Determine the [x, y] coordinate at the center of the cell enclosing the given text.  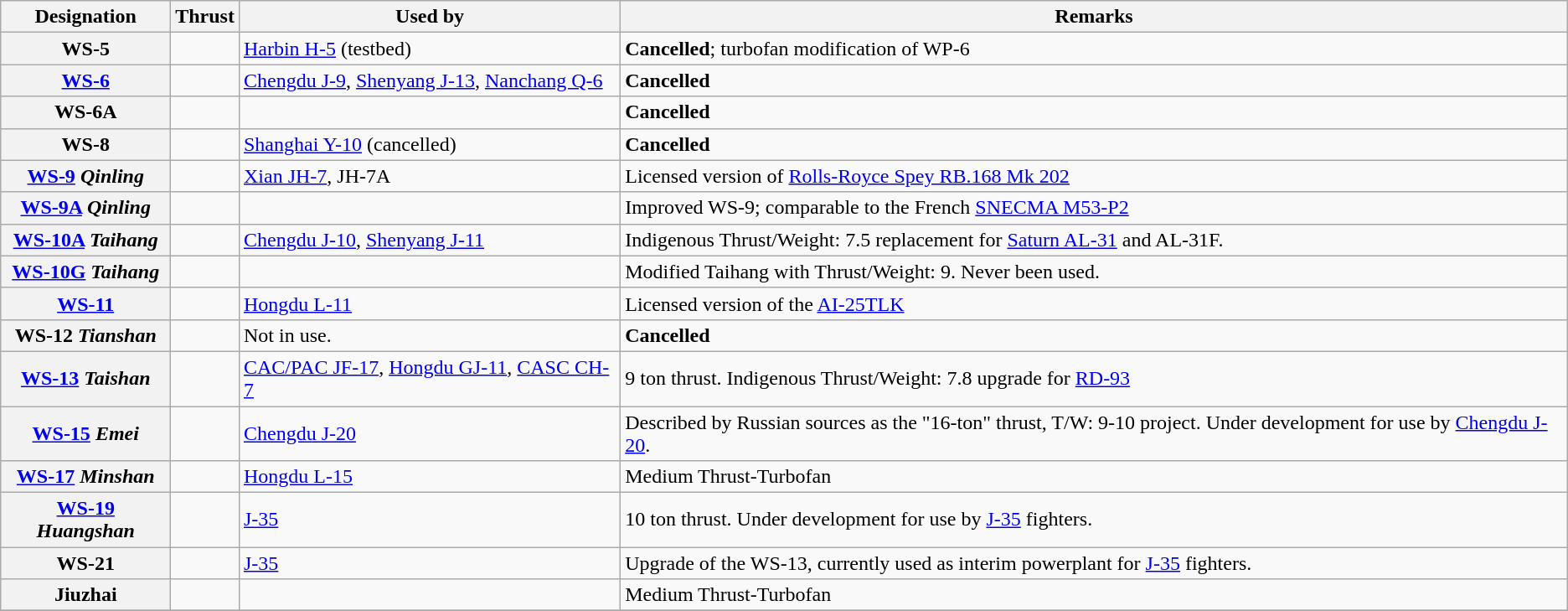
WS-17 Minshan [85, 477]
WS-10G Taihang [85, 272]
Chengdu J-20 [429, 432]
Thrust [205, 17]
Jiuzhai [85, 595]
Indigenous Thrust/Weight: 7.5 replacement for Saturn AL-31 and AL-31F. [1094, 240]
WS-9 Qinling [85, 176]
Shanghai Y-10 (cancelled) [429, 144]
Not in use. [429, 335]
WS-6 [85, 80]
Modified Taihang with Thrust/Weight: 9. Never been used. [1094, 272]
Used by [429, 17]
Hongdu L-15 [429, 477]
CAC/PAC JF-17, Hongdu GJ-11, CASC CH-7 [429, 379]
Upgrade of the WS-13, currently used as interim powerplant for J-35 fighters. [1094, 563]
WS-12 Tianshan [85, 335]
Chengdu J-9, Shenyang J-13, Nanchang Q-6 [429, 80]
WS-11 [85, 303]
WS-13 Taishan [85, 379]
Improved WS-9; comparable to the French SNECMA M53-P2 [1094, 208]
WS-6A [85, 112]
Licensed version of the AI-25TLK [1094, 303]
WS-10A Taihang [85, 240]
WS-19 Huangshan [85, 520]
Licensed version of Rolls-Royce Spey RB.168 Mk 202 [1094, 176]
Harbin H-5 (testbed) [429, 49]
10 ton thrust. Under development for use by J-35 fighters. [1094, 520]
Hongdu L-11 [429, 303]
WS-21 [85, 563]
Remarks [1094, 17]
Designation [85, 17]
WS-15 Emei [85, 432]
WS-5 [85, 49]
9 ton thrust. Indigenous Thrust/Weight: 7.8 upgrade for RD-93 [1094, 379]
WS-8 [85, 144]
Described by Russian sources as the "16-ton" thrust, T/W: 9-10 project. Under development for use by Chengdu J-20. [1094, 432]
WS-9A Qinling [85, 208]
Xian JH-7, JH-7A [429, 176]
Chengdu J-10, Shenyang J-11 [429, 240]
Cancelled; turbofan modification of WP-6 [1094, 49]
